Determine the [x, y] coordinate at the center of the cell enclosing the given text.  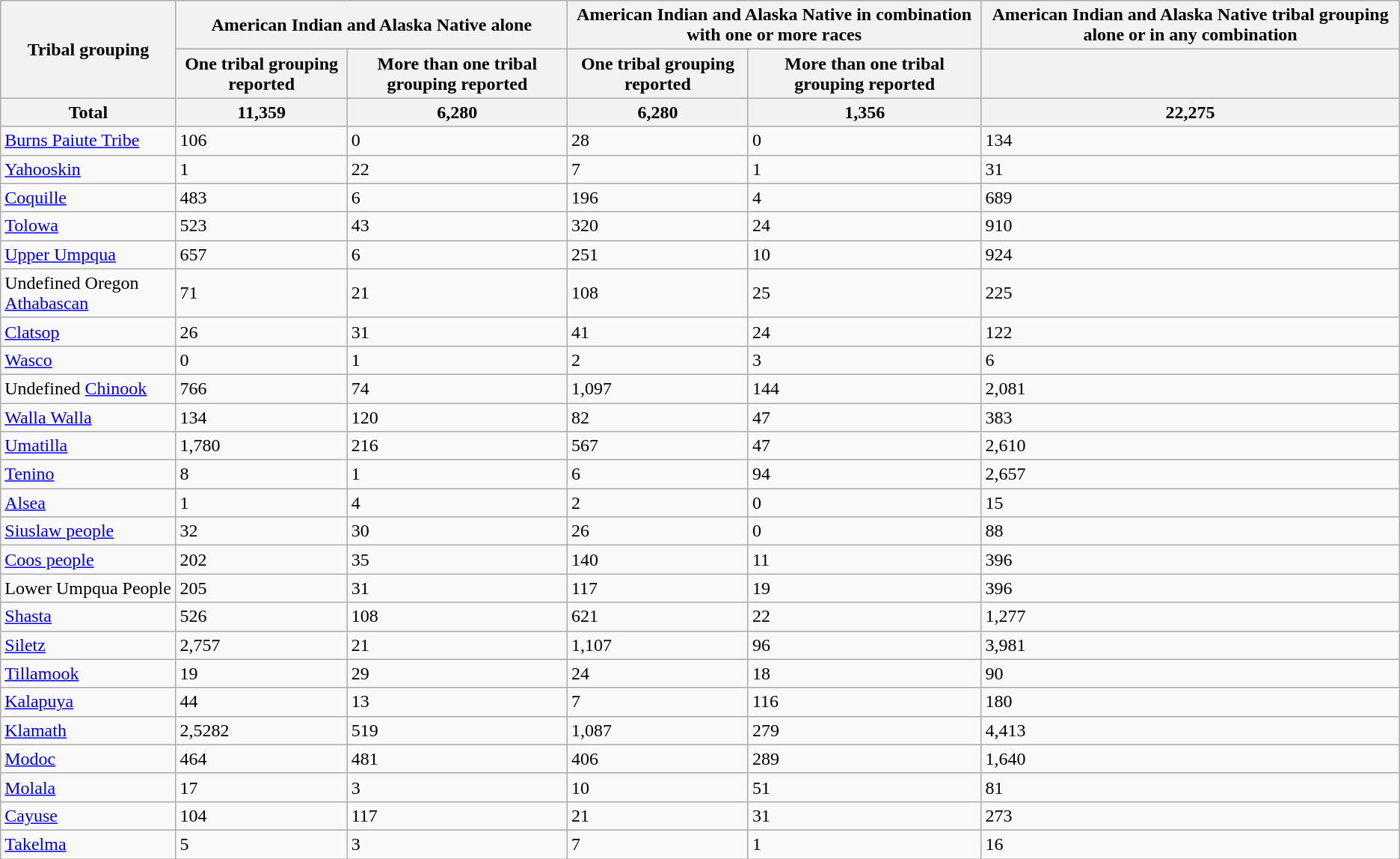
251 [657, 254]
90 [1191, 673]
Undefined Chinook [88, 388]
104 [262, 816]
11,359 [262, 112]
Coos people [88, 560]
American Indian and Alaska Native tribal grouping alone or in any combination [1191, 25]
766 [262, 388]
Upper Umpqua [88, 254]
96 [865, 645]
180 [1191, 702]
1,097 [657, 388]
406 [657, 759]
71 [262, 293]
43 [457, 226]
1,356 [865, 112]
Tillamook [88, 673]
25 [865, 293]
519 [457, 730]
Kalapuya [88, 702]
11 [865, 560]
88 [1191, 531]
106 [262, 141]
2,610 [1191, 446]
82 [657, 417]
205 [262, 588]
Yahooskin [88, 169]
122 [1191, 331]
22,275 [1191, 112]
51 [865, 787]
Shasta [88, 617]
383 [1191, 417]
Tolowa [88, 226]
689 [1191, 198]
Wasco [88, 360]
657 [262, 254]
144 [865, 388]
13 [457, 702]
Clatsop [88, 331]
464 [262, 759]
Burns Paiute Tribe [88, 141]
Umatilla [88, 446]
Lower Umpqua People [88, 588]
481 [457, 759]
279 [865, 730]
2,081 [1191, 388]
Alsea [88, 503]
1,087 [657, 730]
523 [262, 226]
216 [457, 446]
Siuslaw people [88, 531]
320 [657, 226]
30 [457, 531]
16 [1191, 844]
202 [262, 560]
4,413 [1191, 730]
2,657 [1191, 474]
17 [262, 787]
Modoc [88, 759]
Cayuse [88, 816]
Klamath [88, 730]
American Indian and Alaska Native alone [371, 25]
41 [657, 331]
116 [865, 702]
120 [457, 417]
Siletz [88, 645]
15 [1191, 503]
Undefined Oregon Athabascan [88, 293]
924 [1191, 254]
2,5282 [262, 730]
Total [88, 112]
Walla Walla [88, 417]
Tribal grouping [88, 49]
273 [1191, 816]
Takelma [88, 844]
18 [865, 673]
1,780 [262, 446]
32 [262, 531]
621 [657, 617]
Molala [88, 787]
5 [262, 844]
94 [865, 474]
29 [457, 673]
567 [657, 446]
225 [1191, 293]
1,277 [1191, 617]
2,757 [262, 645]
28 [657, 141]
3,981 [1191, 645]
Tenino [88, 474]
Coquille [88, 198]
483 [262, 198]
1,107 [657, 645]
289 [865, 759]
140 [657, 560]
44 [262, 702]
8 [262, 474]
American Indian and Alaska Native in combination with one or more races [773, 25]
35 [457, 560]
196 [657, 198]
81 [1191, 787]
910 [1191, 226]
526 [262, 617]
74 [457, 388]
1,640 [1191, 759]
